Return (X, Y) of the center of cell containing provided text 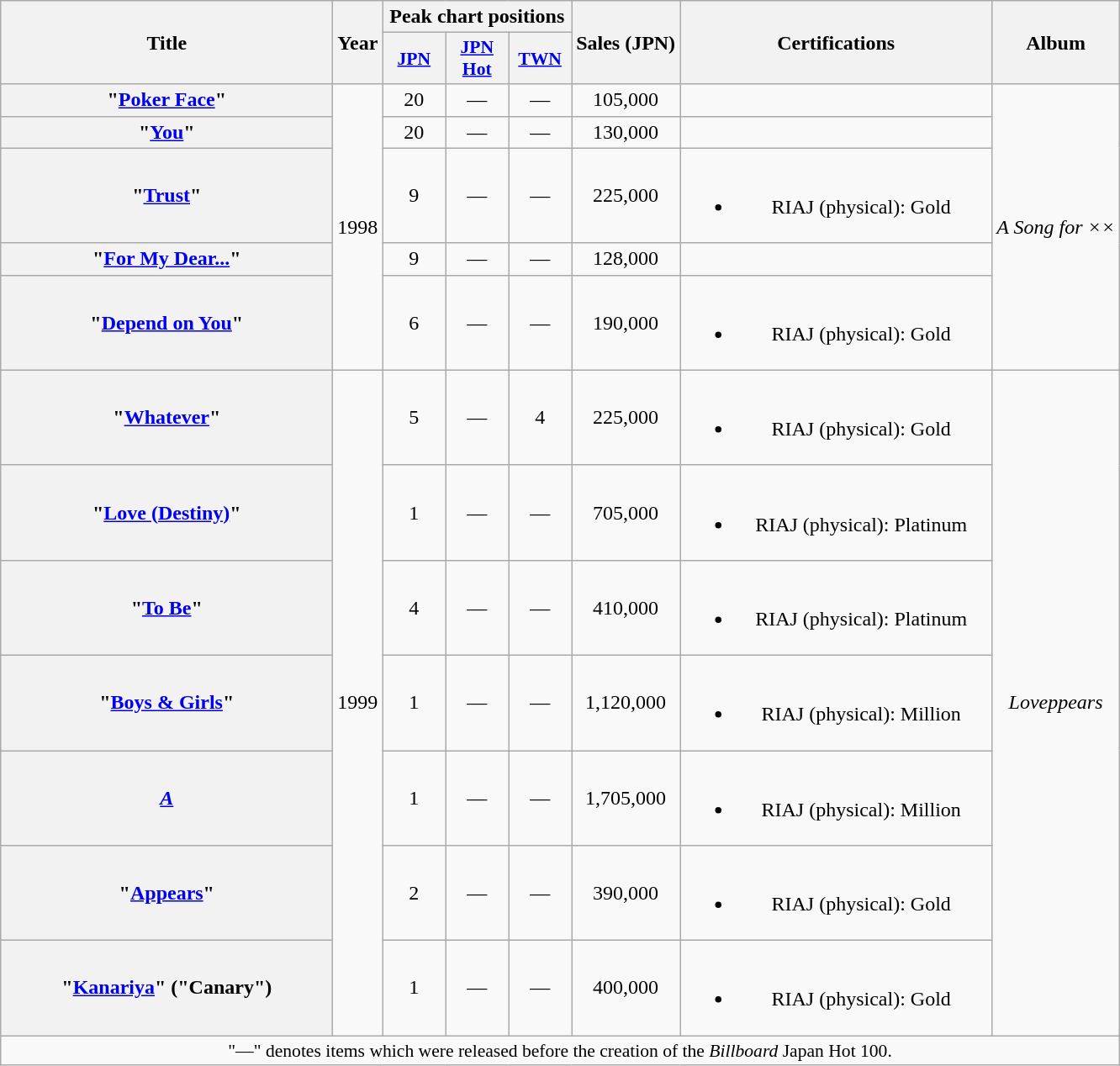
"Love (Destiny)" (166, 513)
6 (414, 323)
"Appears" (166, 893)
JPN Hot (478, 59)
Peak chart positions (478, 17)
"Depend on You" (166, 323)
Album (1056, 42)
"—" denotes items which were released before the creation of the Billboard Japan Hot 100. (560, 1051)
Title (166, 42)
410,000 (626, 607)
Year (358, 42)
390,000 (626, 893)
105,000 (626, 100)
128,000 (626, 259)
TWN (540, 59)
Sales (JPN) (626, 42)
"Kanariya" ("Canary") (166, 989)
400,000 (626, 989)
5 (414, 417)
"Whatever" (166, 417)
Certifications (836, 42)
705,000 (626, 513)
2 (414, 893)
JPN (414, 59)
1999 (358, 703)
1998 (358, 227)
"Poker Face" (166, 100)
130,000 (626, 132)
"You" (166, 132)
"For My Dear..." (166, 259)
A Song for ×× (1056, 227)
"Trust" (166, 195)
"To Be" (166, 607)
1,705,000 (626, 797)
Loveppears (1056, 703)
190,000 (626, 323)
"Boys & Girls" (166, 703)
1,120,000 (626, 703)
A (166, 797)
